Determine the (x, y) coordinate at the center of the cell enclosing the given text.  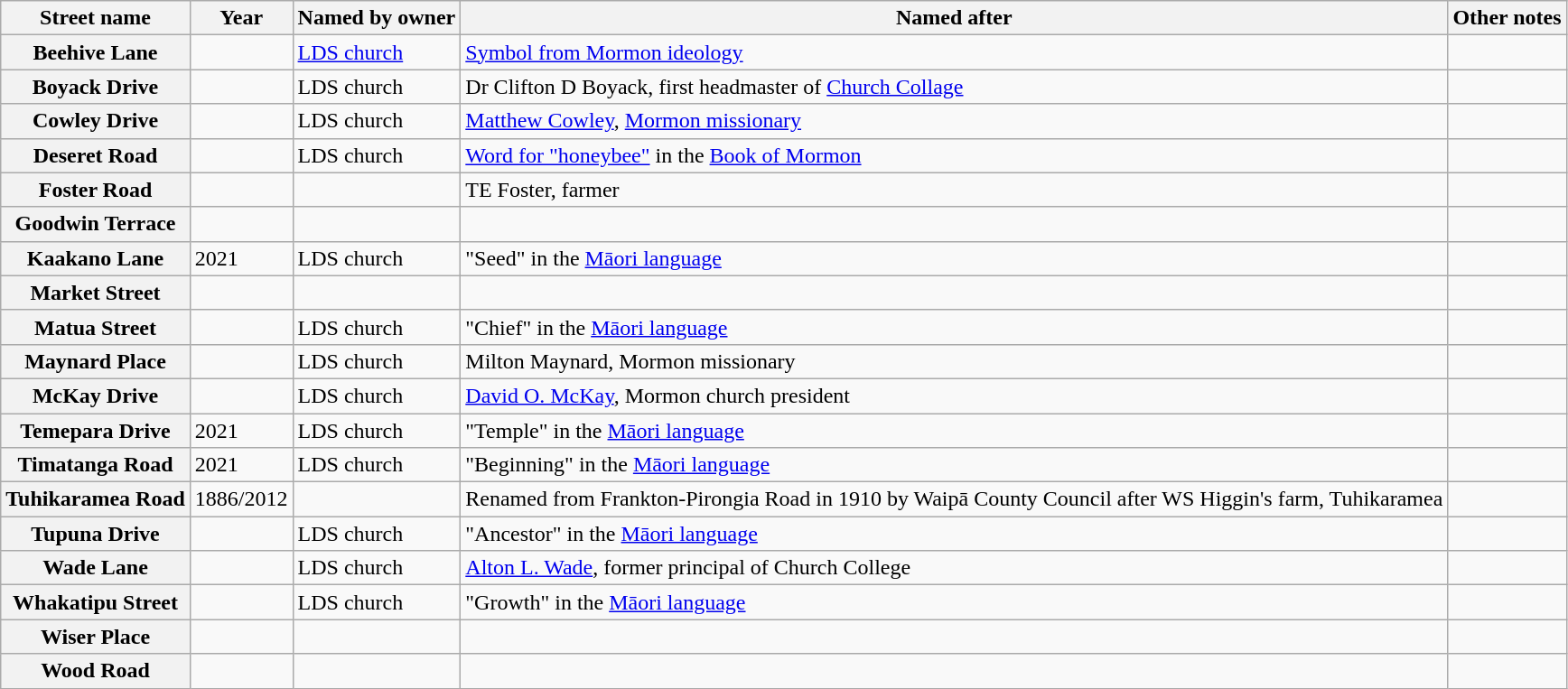
Wood Road (96, 671)
"Seed" in the Māori language (954, 258)
Tupuna Drive (96, 534)
Tuhikaramea Road (96, 499)
Street name (96, 18)
"Temple" in the Māori language (954, 431)
Other notes (1507, 18)
Timatanga Road (96, 465)
Dr Clifton D Boyack, first headmaster of Church Collage (954, 87)
Wiser Place (96, 637)
Alton L. Wade, former principal of Church College (954, 568)
Milton Maynard, Mormon missionary (954, 361)
Cowley Drive (96, 121)
Market Street (96, 293)
Matua Street (96, 327)
Goodwin Terrace (96, 224)
David O. McKay, Mormon church president (954, 396)
Named by owner (377, 18)
Deseret Road (96, 155)
"Chief" in the Māori language (954, 327)
"Ancestor" in the Māori language (954, 534)
Boyack Drive (96, 87)
Beehive Lane (96, 52)
Wade Lane (96, 568)
Maynard Place (96, 361)
Kaakano Lane (96, 258)
Named after (954, 18)
Year (241, 18)
Word for "honeybee" in the Book of Mormon (954, 155)
Renamed from Frankton-Pirongia Road in 1910 by Waipā County Council after WS Higgin's farm, Tuhikaramea (954, 499)
Temepara Drive (96, 431)
Symbol from Mormon ideology (954, 52)
TE Foster, farmer (954, 190)
"Growth" in the Māori language (954, 602)
Whakatipu Street (96, 602)
1886/2012 (241, 499)
Matthew Cowley, Mormon missionary (954, 121)
Foster Road (96, 190)
"Beginning" in the Māori language (954, 465)
McKay Drive (96, 396)
